Provide the [x, y] coordinate of the cell's center where the given text is located.  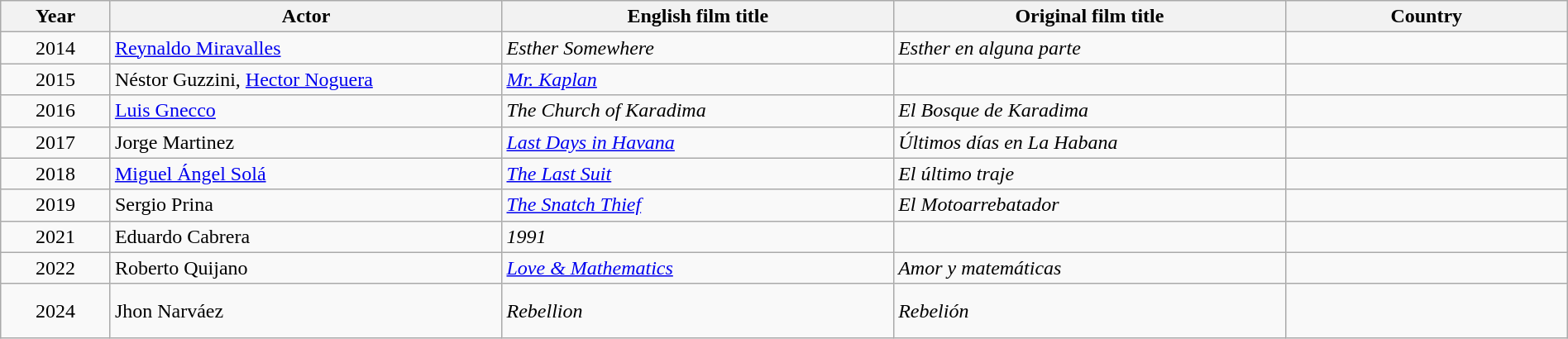
2016 [56, 111]
Esther en alguna parte [1090, 48]
Amor y matemáticas [1090, 268]
Rebellion [698, 311]
Jhon Narváez [306, 311]
El Bosque de Karadima [1090, 111]
Últimos días en La Habana [1090, 142]
1991 [698, 236]
Jorge Martinez [306, 142]
Esther Somewhere [698, 48]
2017 [56, 142]
Eduardo Cabrera [306, 236]
Year [56, 17]
The Last Suit [698, 174]
Original film title [1090, 17]
Rebelión [1090, 311]
2014 [56, 48]
2015 [56, 79]
Last Days in Havana [698, 142]
El último traje [1090, 174]
Mr. Kaplan [698, 79]
The Snatch Thief [698, 205]
2022 [56, 268]
Actor [306, 17]
Roberto Quijano [306, 268]
Love & Mathematics [698, 268]
Miguel Ángel Solá [306, 174]
Luis Gnecco [306, 111]
Néstor Guzzini, Hector Noguera [306, 79]
Sergio Prina [306, 205]
Reynaldo Miravalles [306, 48]
2024 [56, 311]
2018 [56, 174]
The Church of Karadima [698, 111]
Country [1426, 17]
2019 [56, 205]
English film title [698, 17]
2021 [56, 236]
El Motoarrebatador [1090, 205]
